Capture the cell that displays the provided text and extract its (x, y) central coordinate. 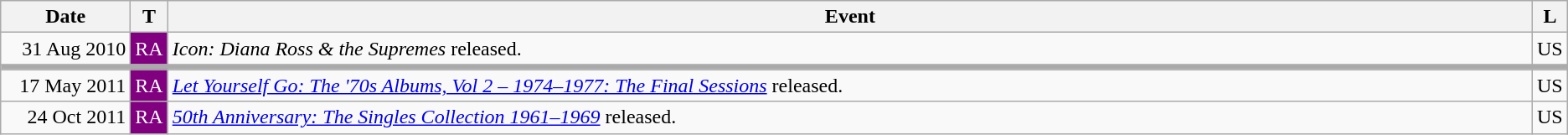
24 Oct 2011 (65, 117)
17 May 2011 (65, 86)
Icon: Diana Ross & the Supremes released. (849, 49)
L (1550, 17)
31 Aug 2010 (65, 49)
50th Anniversary: The Singles Collection 1961–1969 released. (849, 117)
Let Yourself Go: The '70s Albums, Vol 2 – 1974–1977: The Final Sessions released. (849, 86)
Event (849, 17)
Date (65, 17)
T (149, 17)
